Determine the (X, Y) coordinate at the center of the cell enclosing the given text.  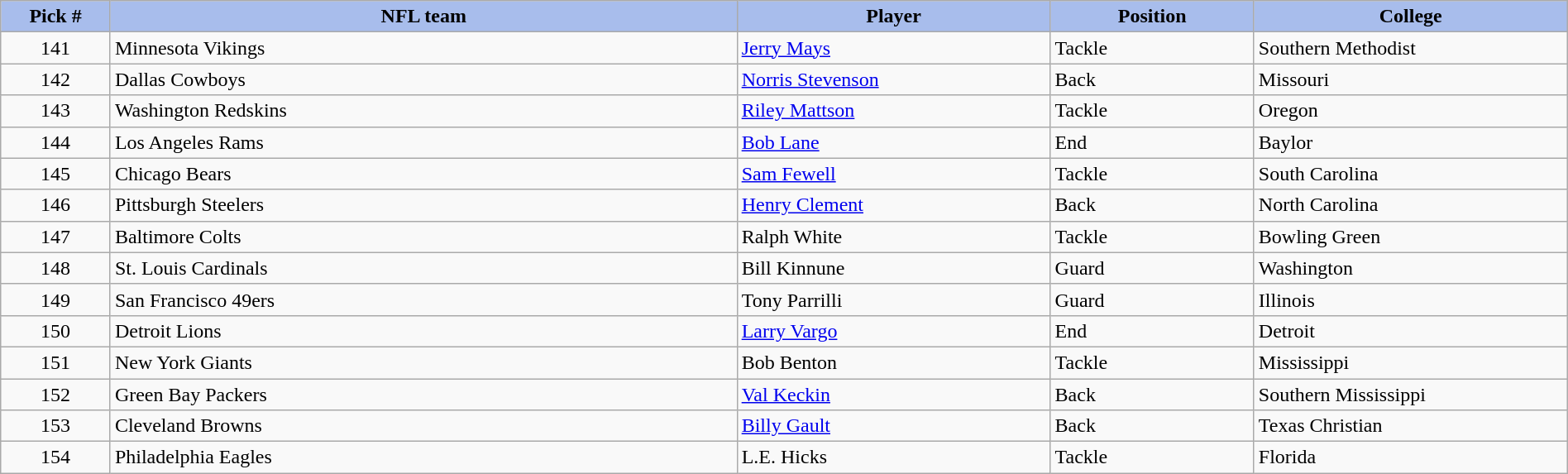
Washington Redskins (423, 111)
NFL team (423, 17)
Southern Methodist (1411, 48)
142 (56, 79)
Tony Parrilli (893, 299)
143 (56, 111)
College (1411, 17)
North Carolina (1411, 205)
Chicago Bears (423, 174)
151 (56, 362)
147 (56, 237)
L.E. Hicks (893, 457)
Henry Clement (893, 205)
Ralph White (893, 237)
Pittsburgh Steelers (423, 205)
Southern Mississippi (1411, 395)
Position (1152, 17)
Green Bay Packers (423, 395)
Cleveland Browns (423, 426)
Billy Gault (893, 426)
Los Angeles Rams (423, 142)
152 (56, 395)
150 (56, 331)
Oregon (1411, 111)
Florida (1411, 457)
South Carolina (1411, 174)
Minnesota Vikings (423, 48)
Baylor (1411, 142)
141 (56, 48)
Philadelphia Eagles (423, 457)
148 (56, 268)
Bob Benton (893, 362)
Larry Vargo (893, 331)
Baltimore Colts (423, 237)
145 (56, 174)
Pick # (56, 17)
154 (56, 457)
Detroit (1411, 331)
Dallas Cowboys (423, 79)
Detroit Lions (423, 331)
146 (56, 205)
Bob Lane (893, 142)
144 (56, 142)
153 (56, 426)
Jerry Mays (893, 48)
New York Giants (423, 362)
Illinois (1411, 299)
Riley Mattson (893, 111)
San Francisco 49ers (423, 299)
Texas Christian (1411, 426)
Washington (1411, 268)
Val Keckin (893, 395)
St. Louis Cardinals (423, 268)
Bowling Green (1411, 237)
Mississippi (1411, 362)
149 (56, 299)
Norris Stevenson (893, 79)
Sam Fewell (893, 174)
Player (893, 17)
Bill Kinnune (893, 268)
Missouri (1411, 79)
